Extract the [x, y] coordinate from the center of the cell holding the provided text.  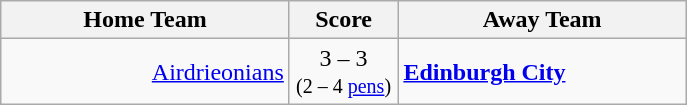
Airdrieonians [146, 72]
Edinburgh City [542, 72]
Away Team [542, 20]
Home Team [146, 20]
Score [344, 20]
3 – 3 (2 – 4 pens) [344, 72]
